Pinpoint the cell where the given text exists, returning its (X, Y) midpoint coordinate. 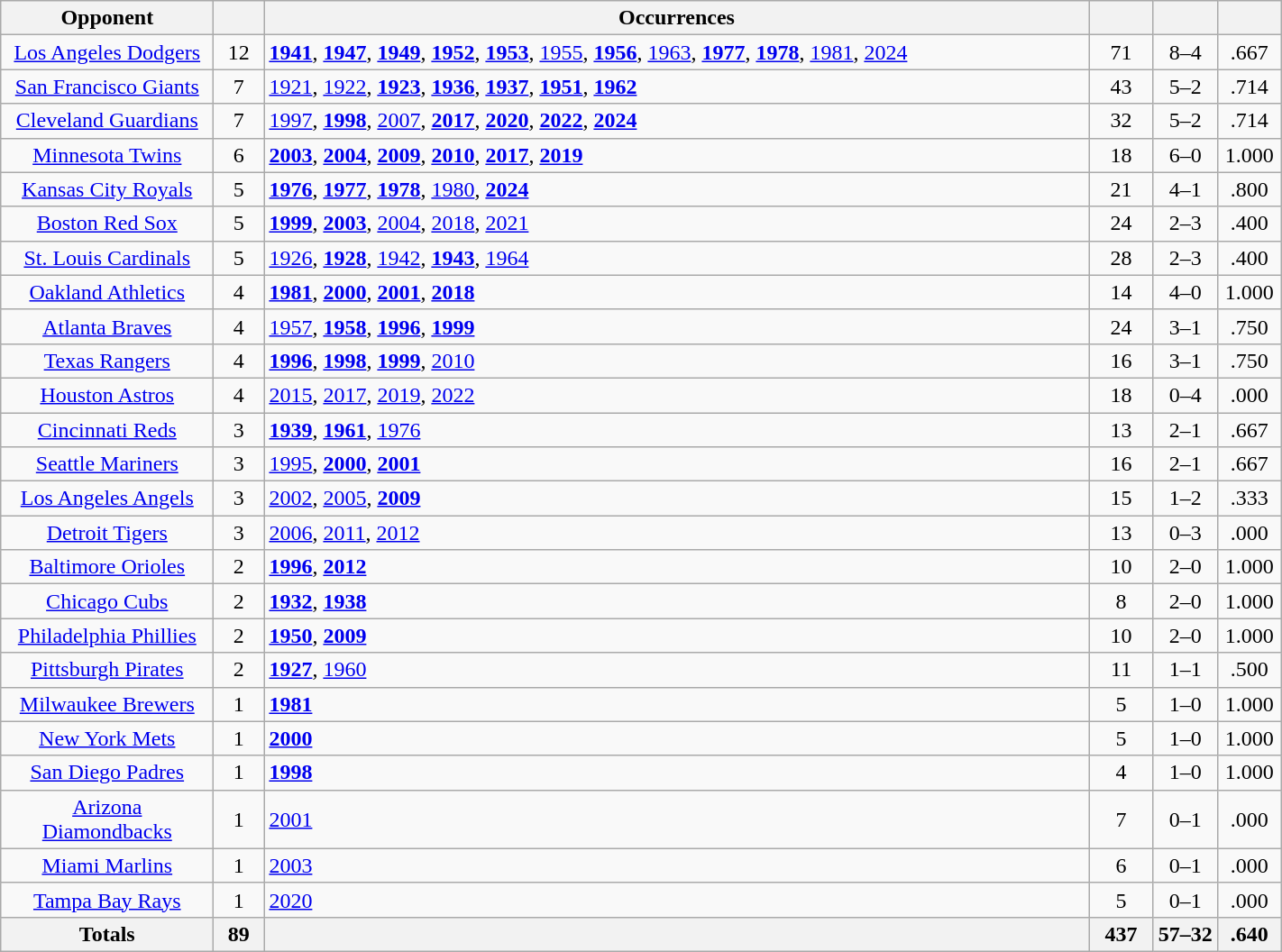
6–0 (1185, 155)
Totals (107, 934)
12 (239, 52)
New York Mets (107, 738)
Chicago Cubs (107, 601)
Los Angeles Dodgers (107, 52)
Arizona Diamondbacks (107, 819)
Seattle Mariners (107, 464)
8–4 (1185, 52)
San Francisco Giants (107, 87)
15 (1122, 499)
43 (1122, 87)
1–1 (1185, 670)
0–4 (1185, 395)
437 (1122, 934)
.800 (1250, 189)
57–32 (1185, 934)
1927, 1960 (676, 670)
Los Angeles Angels (107, 499)
1998 (676, 773)
1950, 2009 (676, 636)
Boston Red Sox (107, 224)
1981 (676, 704)
1–2 (1185, 499)
89 (239, 934)
.333 (1250, 499)
1926, 1928, 1942, 1943, 1964 (676, 258)
Texas Rangers (107, 361)
1939, 1961, 1976 (676, 430)
1981, 2000, 2001, 2018 (676, 292)
Miami Marlins (107, 865)
.500 (1250, 670)
1941, 1947, 1949, 1952, 1953, 1955, 1956, 1963, 1977, 1978, 1981, 2024 (676, 52)
21 (1122, 189)
San Diego Padres (107, 773)
1996, 1998, 1999, 2010 (676, 361)
Kansas City Royals (107, 189)
1932, 1938 (676, 601)
St. Louis Cardinals (107, 258)
1976, 1977, 1978, 1980, 2024 (676, 189)
Pittsburgh Pirates (107, 670)
Milwaukee Brewers (107, 704)
28 (1122, 258)
2000 (676, 738)
1999, 2003, 2004, 2018, 2021 (676, 224)
8 (1122, 601)
Cincinnati Reds (107, 430)
2003, 2004, 2009, 2010, 2017, 2019 (676, 155)
32 (1122, 121)
1995, 2000, 2001 (676, 464)
2003 (676, 865)
Occurrences (676, 18)
2020 (676, 900)
2001 (676, 819)
.640 (1250, 934)
Minnesota Twins (107, 155)
1957, 1958, 1996, 1999 (676, 326)
Baltimore Orioles (107, 567)
71 (1122, 52)
Atlanta Braves (107, 326)
11 (1122, 670)
Tampa Bay Rays (107, 900)
1996, 2012 (676, 567)
Opponent (107, 18)
2015, 2017, 2019, 2022 (676, 395)
1921, 1922, 1923, 1936, 1937, 1951, 1962 (676, 87)
2002, 2005, 2009 (676, 499)
14 (1122, 292)
2006, 2011, 2012 (676, 533)
Houston Astros (107, 395)
1997, 1998, 2007, 2017, 2020, 2022, 2024 (676, 121)
Oakland Athletics (107, 292)
0–3 (1185, 533)
Philadelphia Phillies (107, 636)
Detroit Tigers (107, 533)
4–1 (1185, 189)
4–0 (1185, 292)
Cleveland Guardians (107, 121)
